Identify which cell holds the provided text, then report its (x, y) central coordinate. 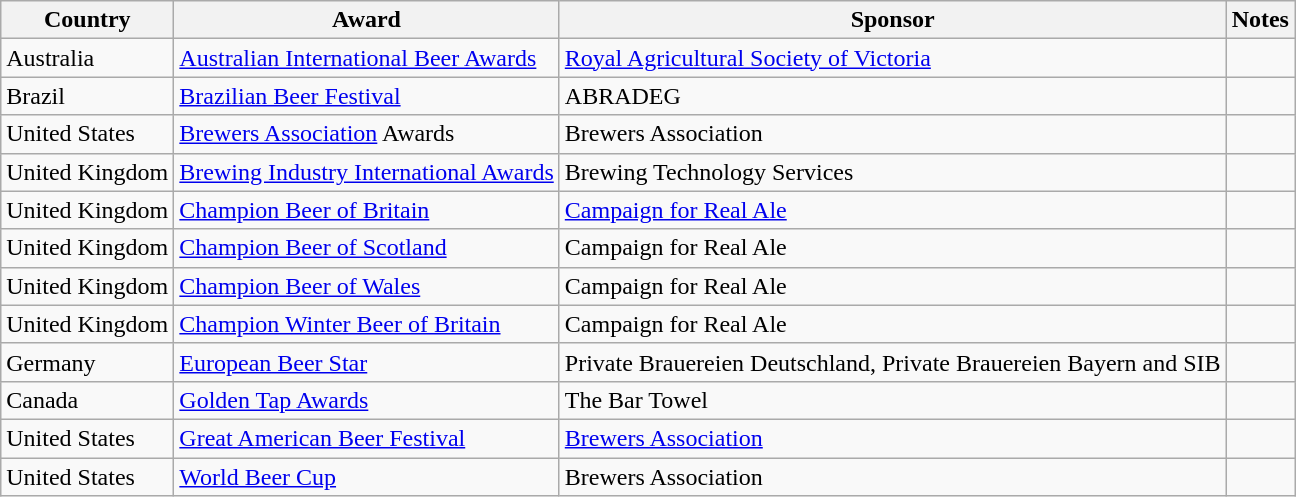
Australian International Beer Awards (366, 58)
ABRADEG (892, 96)
Australia (88, 58)
Champion Winter Beer of Britain (366, 324)
Brazilian Beer Festival (366, 96)
European Beer Star (366, 362)
Champion Beer of Britain (366, 210)
Great American Beer Festival (366, 438)
Award (366, 20)
Champion Beer of Scotland (366, 248)
Royal Agricultural Society of Victoria (892, 58)
Brewers Association Awards (366, 134)
World Beer Cup (366, 477)
Brewing Industry International Awards (366, 172)
Golden Tap Awards (366, 400)
Private Brauereien Deutschland, Private Brauereien Bayern and SIB (892, 362)
Notes (1260, 20)
Brewing Technology Services (892, 172)
Germany (88, 362)
Sponsor (892, 20)
Canada (88, 400)
Country (88, 20)
Champion Beer of Wales (366, 286)
The Bar Towel (892, 400)
Brazil (88, 96)
